Identify which cell holds the provided text, then report its (x, y) central coordinate. 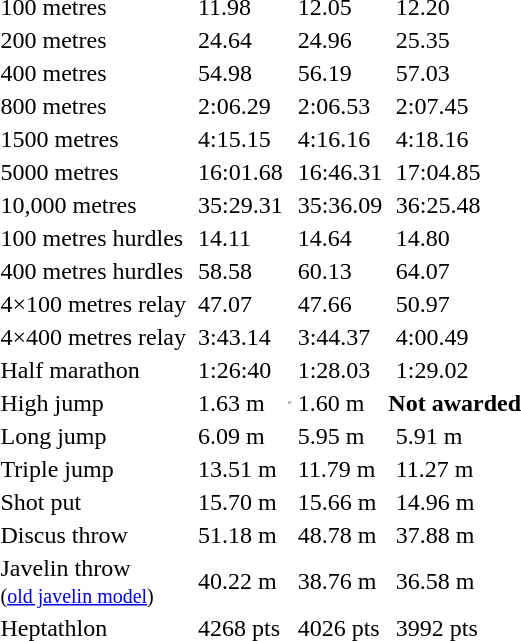
16:01.68 (240, 172)
47.07 (240, 304)
56.19 (340, 73)
14.64 (340, 238)
24.64 (240, 40)
60.13 (340, 271)
4:16.16 (340, 139)
35:29.31 (240, 205)
24.96 (340, 40)
16:46.31 (340, 172)
11.79 m (340, 469)
1.60 m (340, 403)
1:28.03 (340, 370)
3:43.14 (240, 337)
1.63 m (240, 403)
2:06.53 (340, 106)
3:44.37 (340, 337)
51.18 m (240, 535)
38.76 m (340, 582)
35:36.09 (340, 205)
4:15.15 (240, 139)
15.66 m (340, 502)
5.95 m (340, 436)
2:06.29 (240, 106)
6.09 m (240, 436)
54.98 (240, 73)
47.66 (340, 304)
1:26:40 (240, 370)
15.70 m (240, 502)
58.58 (240, 271)
14.11 (240, 238)
48.78 m (340, 535)
40.22 m (240, 582)
13.51 m (240, 469)
